Search for the cell housing the specified text and yield its (X, Y) center coordinate. 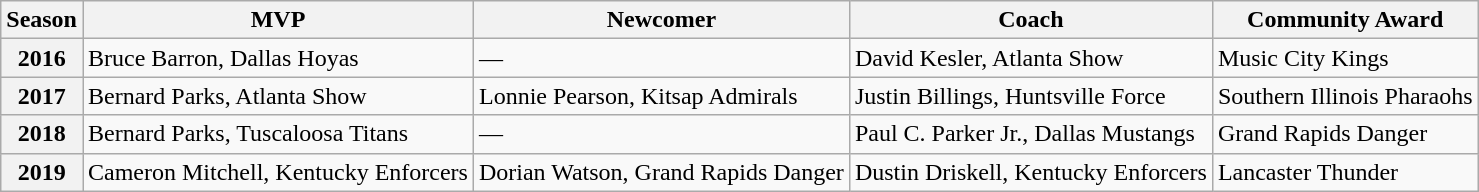
Justin Billings, Huntsville Force (1030, 96)
Paul C. Parker Jr., Dallas Mustangs (1030, 134)
MVP (278, 20)
Lonnie Pearson, Kitsap Admirals (661, 96)
Bruce Barron, Dallas Hoyas (278, 58)
David Kesler, Atlanta Show (1030, 58)
2019 (42, 172)
Dorian Watson, Grand Rapids Danger (661, 172)
2017 (42, 96)
Coach (1030, 20)
Season (42, 20)
Dustin Driskell, Kentucky Enforcers (1030, 172)
Bernard Parks, Tuscaloosa Titans (278, 134)
Music City Kings (1345, 58)
Community Award (1345, 20)
2016 (42, 58)
Lancaster Thunder (1345, 172)
Newcomer (661, 20)
Bernard Parks, Atlanta Show (278, 96)
Grand Rapids Danger (1345, 134)
Cameron Mitchell, Kentucky Enforcers (278, 172)
Southern Illinois Pharaohs (1345, 96)
2018 (42, 134)
